Determine the [x, y] coordinate at the center of the cell enclosing the given text.  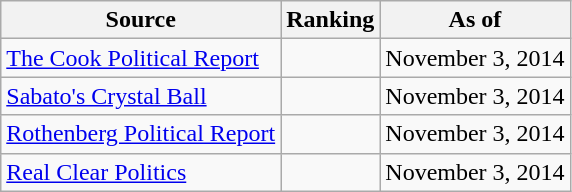
As of [475, 20]
Source [141, 20]
Rothenberg Political Report [141, 134]
The Cook Political Report [141, 58]
Sabato's Crystal Ball [141, 96]
Real Clear Politics [141, 172]
Ranking [330, 20]
